Provide the (x, y) coordinate of the cell's center where the given text is located.  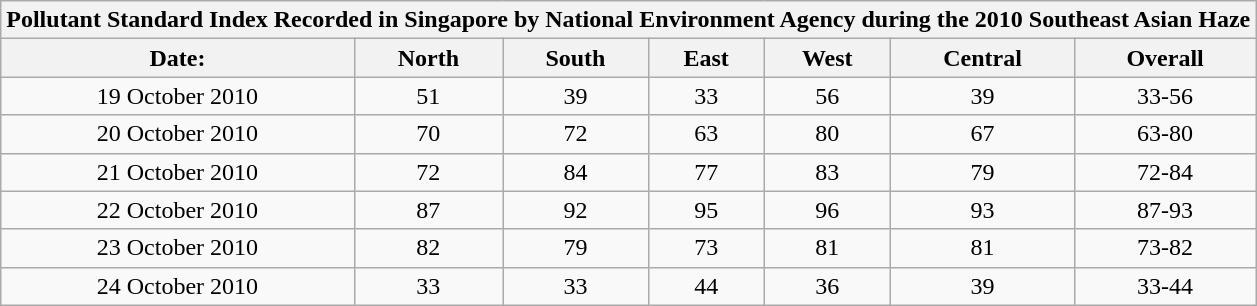
63-80 (1164, 134)
East (706, 58)
80 (828, 134)
77 (706, 172)
92 (576, 210)
Date: (178, 58)
Central (983, 58)
84 (576, 172)
67 (983, 134)
96 (828, 210)
87-93 (1164, 210)
South (576, 58)
73-82 (1164, 248)
21 October 2010 (178, 172)
24 October 2010 (178, 286)
33-56 (1164, 96)
North (428, 58)
51 (428, 96)
20 October 2010 (178, 134)
33-44 (1164, 286)
83 (828, 172)
Pollutant Standard Index Recorded in Singapore by National Environment Agency during the 2010 Southeast Asian Haze (628, 20)
22 October 2010 (178, 210)
73 (706, 248)
44 (706, 286)
70 (428, 134)
87 (428, 210)
72-84 (1164, 172)
23 October 2010 (178, 248)
56 (828, 96)
36 (828, 286)
93 (983, 210)
82 (428, 248)
West (828, 58)
63 (706, 134)
95 (706, 210)
19 October 2010 (178, 96)
Overall (1164, 58)
